Locate the cell with the specified text and output its [X, Y] center coordinate. 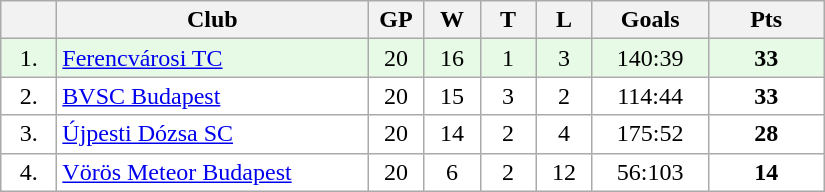
3. [29, 134]
56:103 [650, 172]
114:44 [650, 96]
Vörös Meteor Budapest [212, 172]
4. [29, 172]
Ferencvárosi TC [212, 58]
Újpesti Dózsa SC [212, 134]
28 [766, 134]
T [508, 20]
140:39 [650, 58]
16 [452, 58]
15 [452, 96]
W [452, 20]
1. [29, 58]
1 [508, 58]
12 [564, 172]
Club [212, 20]
GP [396, 20]
6 [452, 172]
Pts [766, 20]
4 [564, 134]
BVSC Budapest [212, 96]
Goals [650, 20]
2. [29, 96]
L [564, 20]
175:52 [650, 134]
